Capture the cell that displays the provided text and extract its [X, Y] central coordinate. 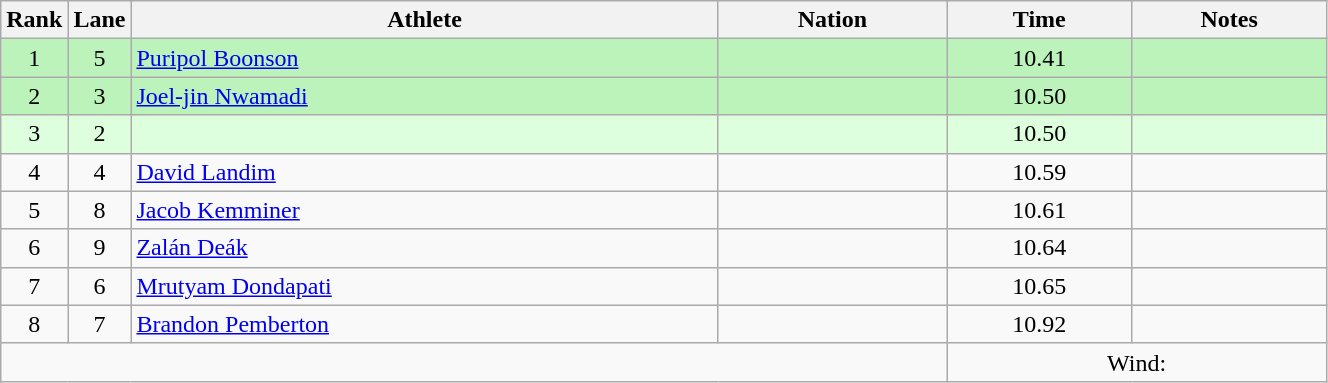
9 [100, 248]
Jacob Kemminer [424, 210]
Lane [100, 20]
Notes [1230, 20]
David Landim [424, 172]
Athlete [424, 20]
10.61 [1040, 210]
10.64 [1040, 248]
Time [1040, 20]
Nation [832, 20]
Zalán Deák [424, 248]
10.59 [1040, 172]
10.65 [1040, 286]
10.92 [1040, 324]
Wind: [1137, 362]
Puripol Boonson [424, 58]
Brandon Pemberton [424, 324]
Rank [34, 20]
1 [34, 58]
Mrutyam Dondapati [424, 286]
10.41 [1040, 58]
Joel-jin Nwamadi [424, 96]
